Return (x, y) of the center of cell containing provided text 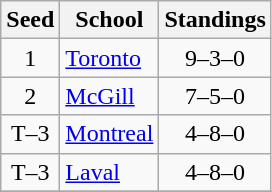
7–5–0 (215, 96)
Toronto (110, 58)
1 (30, 58)
2 (30, 96)
School (110, 20)
Laval (110, 172)
Montreal (110, 134)
9–3–0 (215, 58)
Seed (30, 20)
McGill (110, 96)
Standings (215, 20)
